Return [X, Y] of the center of cell containing provided text 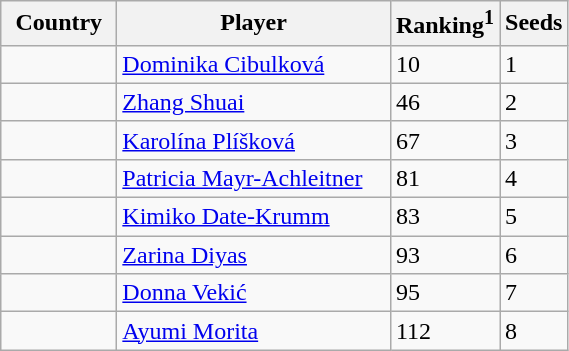
83 [444, 217]
Dominika Cibulková [254, 64]
6 [534, 255]
Player [254, 24]
Zhang Shuai [254, 102]
Patricia Mayr-Achleitner [254, 178]
7 [534, 293]
95 [444, 293]
Karolína Plíšková [254, 140]
4 [534, 178]
8 [534, 331]
Country [59, 24]
Ayumi Morita [254, 331]
2 [534, 102]
10 [444, 64]
Ranking1 [444, 24]
112 [444, 331]
93 [444, 255]
81 [444, 178]
Zarina Diyas [254, 255]
Seeds [534, 24]
Kimiko Date-Krumm [254, 217]
3 [534, 140]
67 [444, 140]
5 [534, 217]
46 [444, 102]
Donna Vekić [254, 293]
1 [534, 64]
